From the cell containing the given text, extract its center point as [x, y] coordinate. 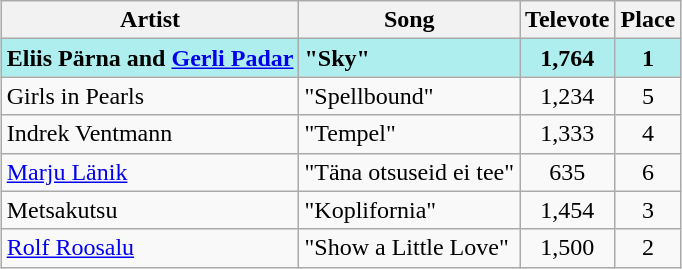
1,333 [568, 134]
2 [648, 248]
Place [648, 20]
1 [648, 58]
"Show a Little Love" [410, 248]
"Spellbound" [410, 96]
Marju Länik [150, 172]
4 [648, 134]
Artist [150, 20]
6 [648, 172]
Televote [568, 20]
Indrek Ventmann [150, 134]
"Sky" [410, 58]
"Täna otsuseid ei tee" [410, 172]
1,764 [568, 58]
"Koplifornia" [410, 210]
Song [410, 20]
1,234 [568, 96]
1,500 [568, 248]
3 [648, 210]
"Tempel" [410, 134]
Metsakutsu [150, 210]
1,454 [568, 210]
635 [568, 172]
Rolf Roosalu [150, 248]
5 [648, 96]
Eliis Pärna and Gerli Padar [150, 58]
Girls in Pearls [150, 96]
